Locate the cell with the specified text and output its [x, y] center coordinate. 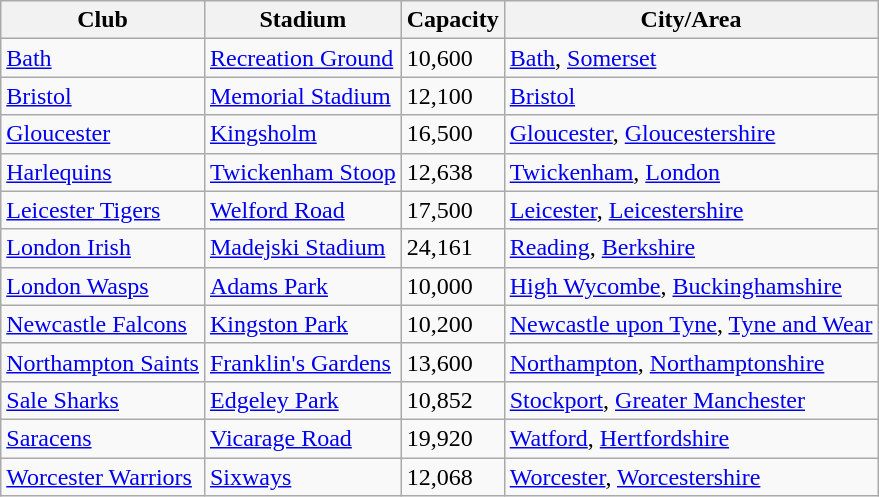
City/Area [691, 20]
Leicester Tigers [103, 210]
Watford, Hertfordshire [691, 438]
Sixways [302, 477]
Bath, Somerset [691, 58]
24,161 [452, 248]
Worcester, Worcestershire [691, 477]
Franklin's Gardens [302, 362]
Northampton, Northamptonshire [691, 362]
10,600 [452, 58]
Saracens [103, 438]
19,920 [452, 438]
12,100 [452, 96]
Memorial Stadium [302, 96]
Madejski Stadium [302, 248]
Stadium [302, 20]
Kingston Park [302, 324]
London Wasps [103, 286]
Worcester Warriors [103, 477]
Club [103, 20]
12,638 [452, 172]
10,852 [452, 400]
Gloucester, Gloucestershire [691, 134]
Leicester, Leicestershire [691, 210]
Capacity [452, 20]
Gloucester [103, 134]
10,000 [452, 286]
16,500 [452, 134]
Vicarage Road [302, 438]
Stockport, Greater Manchester [691, 400]
17,500 [452, 210]
Bath [103, 58]
Twickenham Stoop [302, 172]
Reading, Berkshire [691, 248]
Newcastle Falcons [103, 324]
Recreation Ground [302, 58]
10,200 [452, 324]
London Irish [103, 248]
Edgeley Park [302, 400]
Welford Road [302, 210]
High Wycombe, Buckinghamshire [691, 286]
Harlequins [103, 172]
Adams Park [302, 286]
12,068 [452, 477]
Twickenham, London [691, 172]
Kingsholm [302, 134]
13,600 [452, 362]
Newcastle upon Tyne, Tyne and Wear [691, 324]
Sale Sharks [103, 400]
Northampton Saints [103, 362]
